Capture the cell that displays the provided text and extract its [x, y] central coordinate. 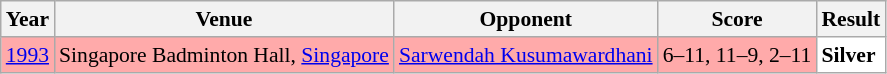
Singapore Badminton Hall, Singapore [224, 55]
Opponent [526, 19]
Sarwendah Kusumawardhani [526, 55]
6–11, 11–9, 2–11 [738, 55]
Venue [224, 19]
Score [738, 19]
1993 [28, 55]
Silver [850, 55]
Year [28, 19]
Result [850, 19]
